Find where the given text appears and provide that cell's center as (X, Y) coordinate. 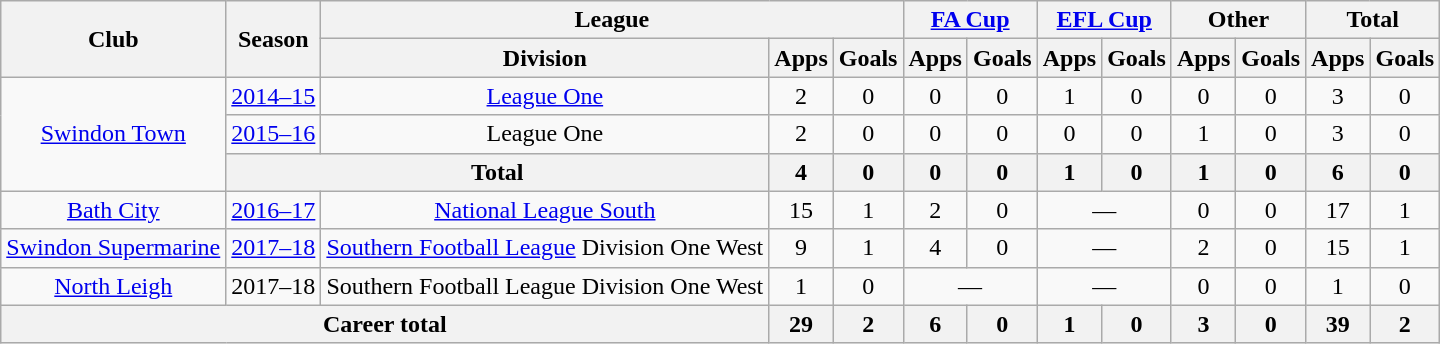
League (612, 20)
Career total (385, 324)
Season (274, 39)
Division (545, 58)
Bath City (114, 210)
2016–17 (274, 210)
Club (114, 39)
North Leigh (114, 286)
39 (1338, 324)
Swindon Supermarine (114, 248)
2015–16 (274, 134)
Other (1238, 20)
9 (801, 248)
17 (1338, 210)
EFL Cup (1104, 20)
29 (801, 324)
FA Cup (970, 20)
Swindon Town (114, 134)
2014–15 (274, 96)
National League South (545, 210)
